Provide the [x, y] coordinate of the cell's center where the given text is located.  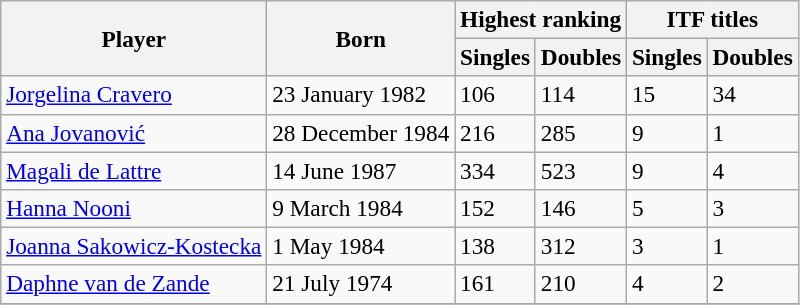
Magali de Lattre [134, 170]
523 [580, 170]
Highest ranking [541, 19]
106 [496, 95]
152 [496, 208]
114 [580, 95]
210 [580, 284]
23 January 1982 [361, 95]
15 [666, 95]
Born [361, 38]
9 March 1984 [361, 208]
34 [752, 95]
216 [496, 133]
138 [496, 246]
Daphne van de Zande [134, 284]
Player [134, 38]
1 May 1984 [361, 246]
ITF titles [712, 19]
285 [580, 133]
28 December 1984 [361, 133]
312 [580, 246]
14 June 1987 [361, 170]
2 [752, 284]
161 [496, 284]
21 July 1974 [361, 284]
5 [666, 208]
Joanna Sakowicz-Kostecka [134, 246]
Hanna Nooni [134, 208]
334 [496, 170]
146 [580, 208]
Jorgelina Cravero [134, 95]
Ana Jovanović [134, 133]
